Determine the [X, Y] coordinate at the center of the cell enclosing the given text.  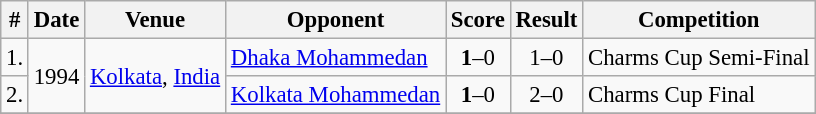
Dhaka Mohammedan [336, 58]
Competition [699, 20]
1994 [56, 76]
Result [546, 20]
Kolkata Mohammedan [336, 95]
Charms Cup Final [699, 95]
Date [56, 20]
Opponent [336, 20]
Kolkata, India [156, 76]
Charms Cup Semi-Final [699, 58]
# [15, 20]
2–0 [546, 95]
2. [15, 95]
Venue [156, 20]
Score [478, 20]
1. [15, 58]
